Pinpoint the cell where the given text exists, returning its (X, Y) midpoint coordinate. 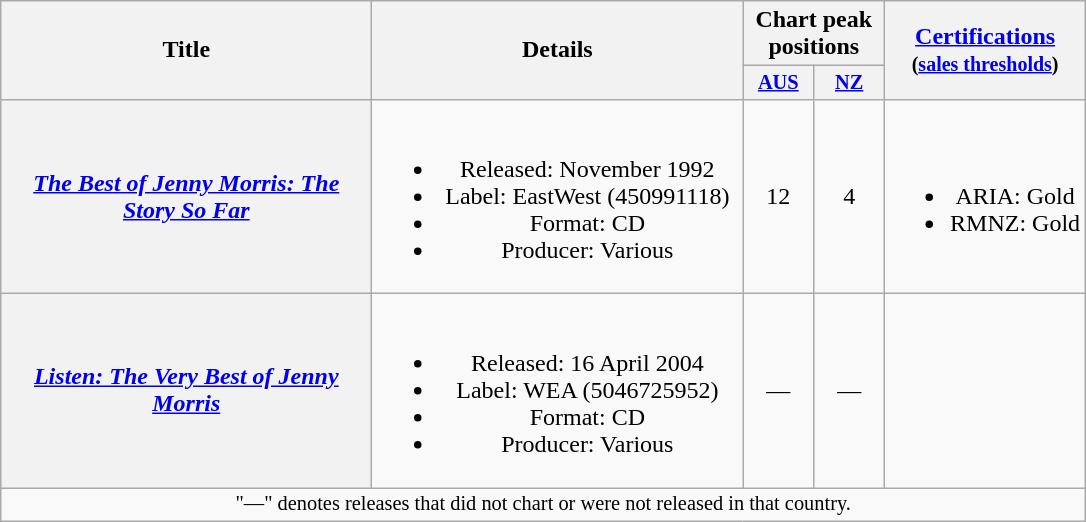
Certifications(sales thresholds) (986, 50)
ARIA: GoldRMNZ: Gold (986, 196)
The Best of Jenny Morris: The Story So Far (186, 196)
AUS (778, 83)
4 (850, 196)
"—" denotes releases that did not chart or were not released in that country. (544, 505)
12 (778, 196)
Details (558, 50)
Chart peak positions (814, 34)
Listen: The Very Best of Jenny Morris (186, 391)
Released: 16 April 2004Label: WEA (5046725952)Format: CDProducer: Various (558, 391)
Released: November 1992Label: EastWest (450991118)Format: CDProducer: Various (558, 196)
Title (186, 50)
NZ (850, 83)
